Output the (x, y) coordinate of the center of the cell containing the given text.  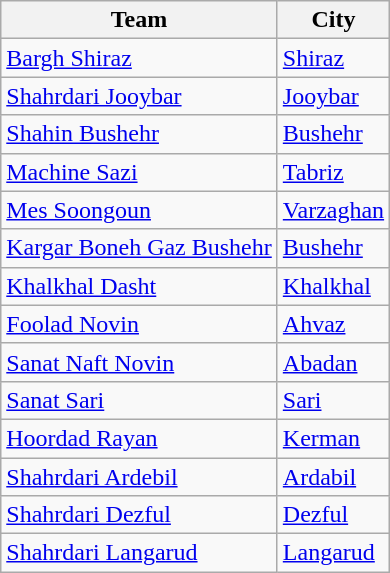
Kargar Boneh Gaz Bushehr (140, 248)
Ahvaz (333, 324)
Langarud (333, 553)
Shahrdari Jooybar (140, 96)
Shiraz (333, 58)
City (333, 20)
Khalkhal (333, 286)
Tabriz (333, 172)
Bargh Shiraz (140, 58)
Sanat Naft Novin (140, 362)
Shahrdari Ardebil (140, 477)
Dezful (333, 515)
Sari (333, 400)
Jooybar (333, 96)
Mes Soongoun (140, 210)
Shahrdari Dezful (140, 515)
Hoordad Rayan (140, 438)
Foolad Novin (140, 324)
Shahin Bushehr (140, 134)
Khalkhal Dasht (140, 286)
Ardabil (333, 477)
Machine Sazi (140, 172)
Team (140, 20)
Sanat Sari (140, 400)
Shahrdari Langarud (140, 553)
Abadan (333, 362)
Kerman (333, 438)
Varzaghan (333, 210)
